Return the (X, Y) coordinate for the center point of the cell that contains the specified text.  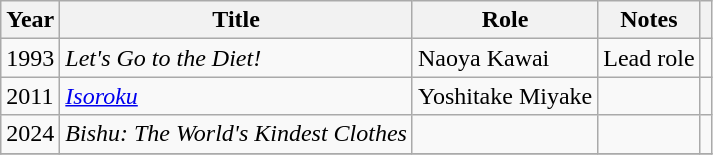
Title (236, 20)
Lead role (649, 58)
Let's Go to the Diet! (236, 58)
Yoshitake Miyake (504, 96)
Naoya Kawai (504, 58)
Year (30, 20)
Bishu: The World's Kindest Clothes (236, 134)
Isoroku (236, 96)
2024 (30, 134)
1993 (30, 58)
2011 (30, 96)
Notes (649, 20)
Role (504, 20)
